Scan for the cell matching the given text and deliver its [x, y] coordinate at center. 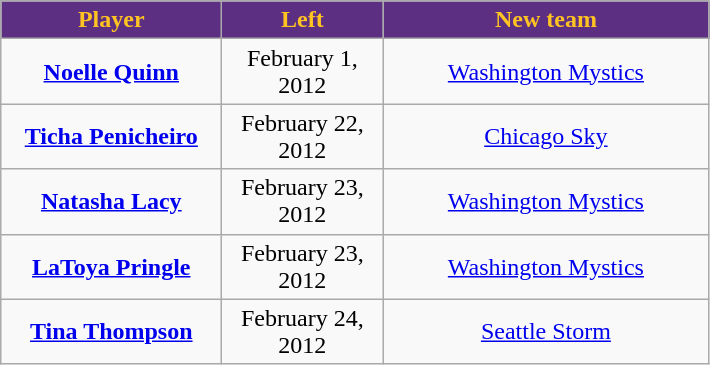
Chicago Sky [546, 136]
Noelle Quinn [112, 72]
Tina Thompson [112, 332]
LaToya Pringle [112, 266]
Natasha Lacy [112, 202]
February 24, 2012 [302, 332]
Seattle Storm [546, 332]
Left [302, 20]
Player [112, 20]
New team [546, 20]
Ticha Penicheiro [112, 136]
February 22, 2012 [302, 136]
February 1, 2012 [302, 72]
